For the text-containing cell, return its midpoint in (x, y) coordinate format. 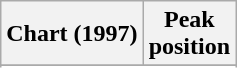
Peakposition (189, 34)
Chart (1997) (72, 34)
